Find where the given text appears and provide that cell's center as (X, Y) coordinate. 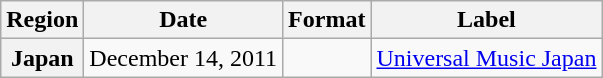
Label (486, 20)
December 14, 2011 (184, 58)
Format (327, 20)
Date (184, 20)
Japan (42, 58)
Universal Music Japan (486, 58)
Region (42, 20)
